Determine the (x, y) coordinate at the center of the cell enclosing the given text.  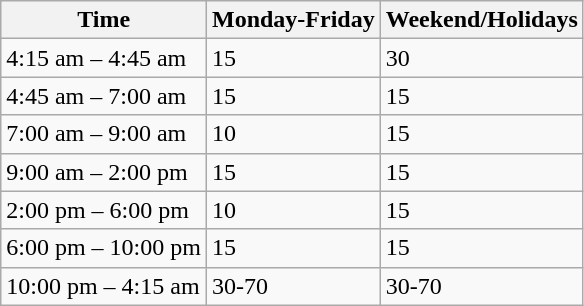
7:00 am – 9:00 am (104, 134)
Monday-Friday (293, 20)
9:00 am – 2:00 pm (104, 172)
Time (104, 20)
30 (482, 58)
4:15 am – 4:45 am (104, 58)
4:45 am – 7:00 am (104, 96)
10:00 pm – 4:15 am (104, 286)
Weekend/Holidays (482, 20)
2:00 pm – 6:00 pm (104, 210)
6:00 pm – 10:00 pm (104, 248)
